Locate the cell with the specified text and output its (x, y) center coordinate. 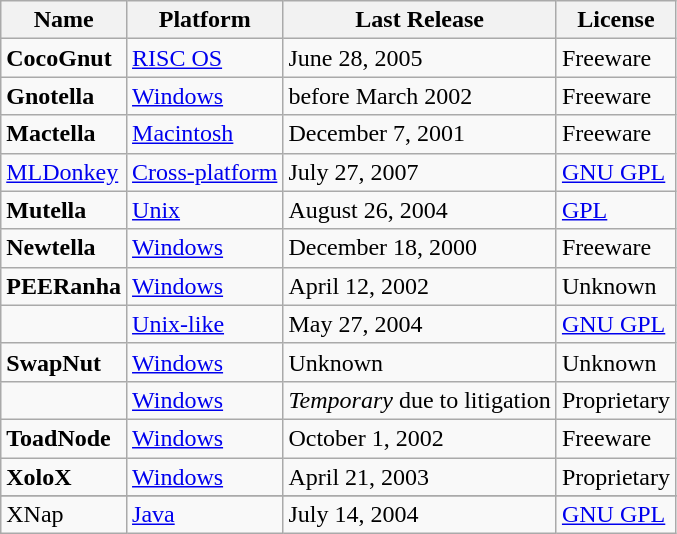
PEERanha (64, 286)
RISC OS (205, 58)
May 27, 2004 (420, 324)
Macintosh (205, 134)
December 7, 2001 (420, 134)
XNap (64, 515)
Java (205, 515)
Platform (205, 20)
before March 2002 (420, 96)
July 27, 2007 (420, 172)
Last Release (420, 20)
Cross-platform (205, 172)
Unix-like (205, 324)
June 28, 2005 (420, 58)
July 14, 2004 (420, 515)
Mactella (64, 134)
Unix (205, 210)
Temporary due to litigation (420, 400)
ToadNode (64, 438)
MLDonkey (64, 172)
SwapNut (64, 362)
Gnotella (64, 96)
Newtella (64, 248)
License (616, 20)
December 18, 2000 (420, 248)
XoloX (64, 477)
GPL (616, 210)
CocoGnut (64, 58)
April 21, 2003 (420, 477)
April 12, 2002 (420, 286)
October 1, 2002 (420, 438)
August 26, 2004 (420, 210)
Mutella (64, 210)
Name (64, 20)
